Find where the given text appears and provide that cell's center as (x, y) coordinate. 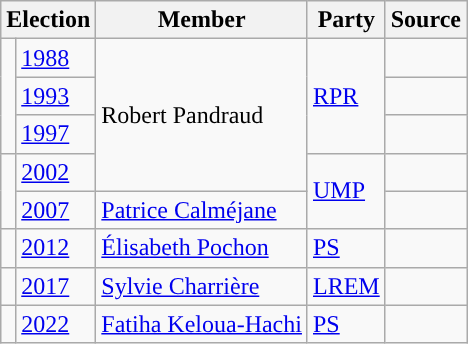
2007 (56, 210)
Member (202, 20)
1988 (56, 58)
Sylvie Charrière (202, 286)
Robert Pandraud (202, 115)
1993 (56, 96)
1997 (56, 134)
2022 (56, 324)
LREM (346, 286)
Fatiha Keloua-Hachi (202, 324)
2017 (56, 286)
UMP (346, 191)
2012 (56, 248)
Source (426, 20)
Party (346, 20)
2002 (56, 172)
Élisabeth Pochon (202, 248)
Election (48, 20)
Patrice Calméjane (202, 210)
RPR (346, 96)
